For the text-containing cell, return its midpoint in [x, y] coordinate format. 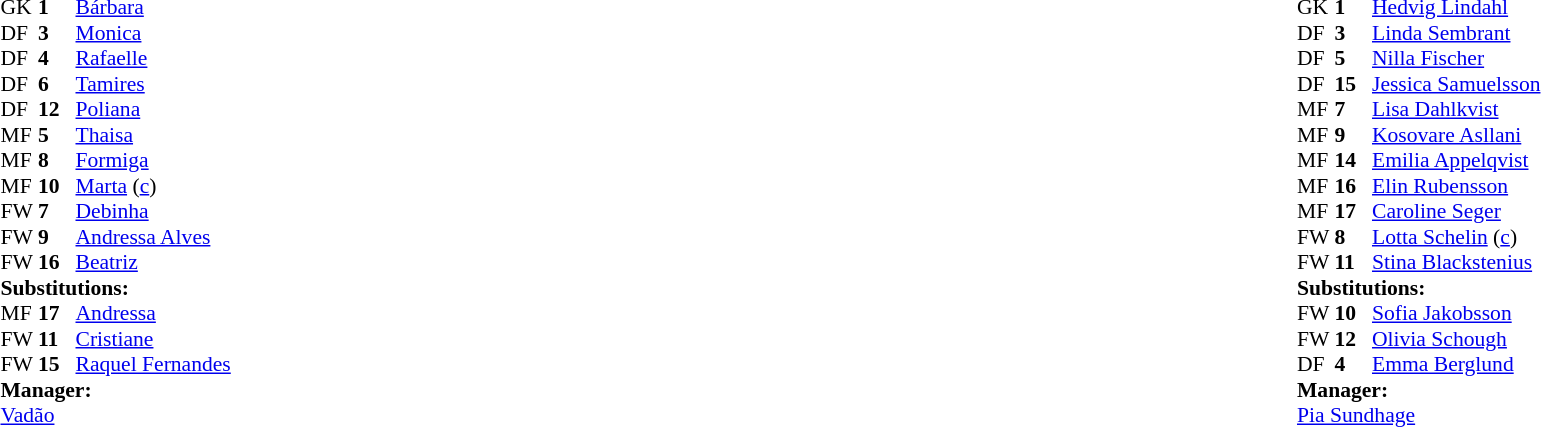
Rafaelle [154, 59]
Nilla Fischer [1456, 59]
Lisa Dahlkvist [1456, 109]
Raquel Fernandes [154, 365]
Tamires [154, 84]
Formiga [154, 161]
Monica [154, 33]
Sofia Jakobsson [1456, 313]
Andressa Alves [154, 237]
Linda Sembrant [1456, 33]
Emma Berglund [1456, 365]
Kosovare Asllani [1456, 135]
Debinha [154, 211]
Stina Blackstenius [1456, 263]
6 [57, 84]
Lotta Schelin (c) [1456, 237]
Cristiane [154, 339]
Beatriz [154, 263]
Thaisa [154, 135]
Elin Rubensson [1456, 186]
Andressa [154, 313]
Marta (c) [154, 186]
14 [1353, 161]
Olivia Schough [1456, 339]
Caroline Seger [1456, 211]
Jessica Samuelsson [1456, 84]
Poliana [154, 109]
Emilia Appelqvist [1456, 161]
